Scan for the cell matching the given text and deliver its (X, Y) coordinate at center. 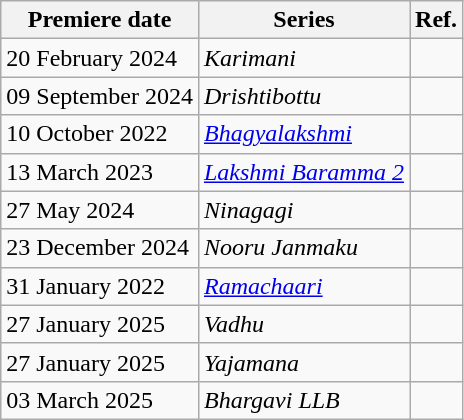
27 May 2024 (100, 210)
Bhagyalakshmi (304, 134)
09 September 2024 (100, 96)
Vadhu (304, 324)
31 January 2022 (100, 286)
Drishtibottu (304, 96)
Nooru Janmaku (304, 248)
Series (304, 20)
Ref. (436, 20)
Premiere date (100, 20)
Ninagagi (304, 210)
03 March 2025 (100, 400)
Yajamana (304, 362)
20 February 2024 (100, 58)
Lakshmi Baramma 2 (304, 172)
23 December 2024 (100, 248)
Karimani (304, 58)
13 March 2023 (100, 172)
Bhargavi LLB (304, 400)
10 October 2022 (100, 134)
Ramachaari (304, 286)
